Search for the cell housing the specified text and yield its [x, y] center coordinate. 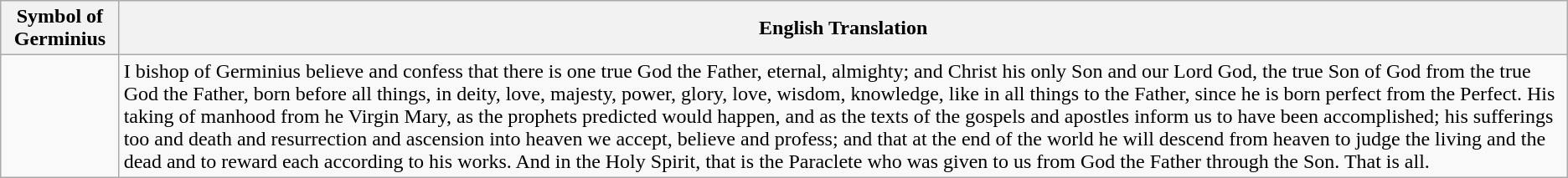
Symbol of Germinius [60, 28]
English Translation [843, 28]
